Find where the given text appears and provide that cell's center as (X, Y) coordinate. 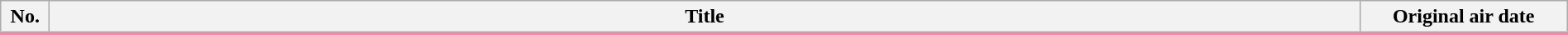
Title (705, 17)
Original air date (1464, 17)
No. (25, 17)
